Locate the cell with the specified text and output its [x, y] center coordinate. 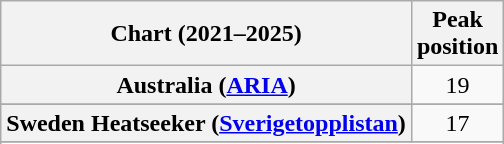
Chart (2021–2025) [206, 34]
19 [457, 85]
Australia (ARIA) [206, 85]
Peakposition [457, 34]
Sweden Heatseeker (Sverigetopplistan) [206, 123]
17 [457, 123]
